Detect which cell encompasses the target text, then output its (X, Y) center coordinate. 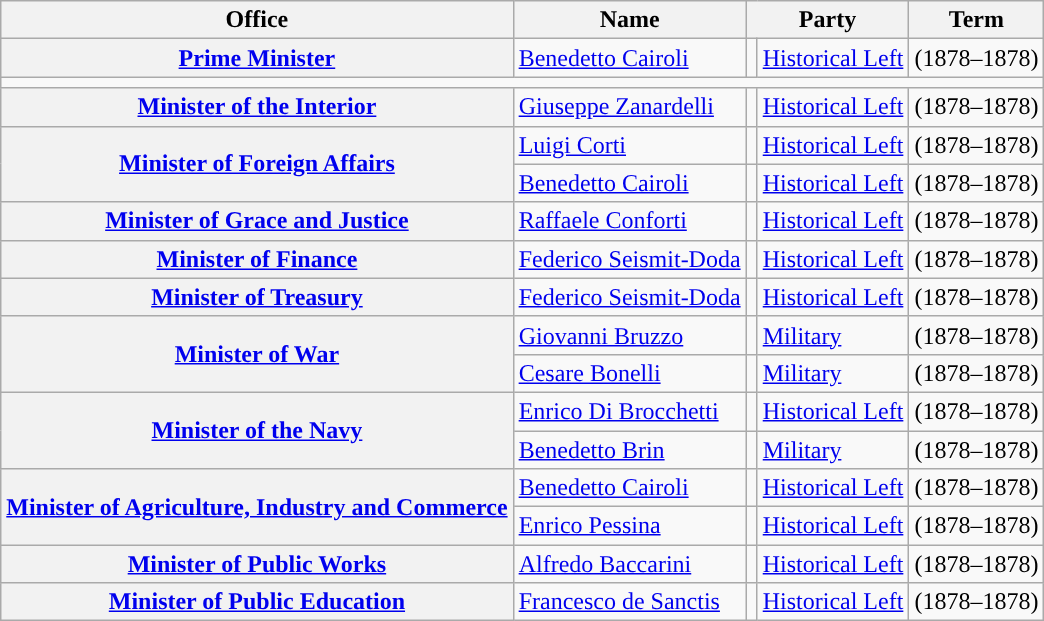
Minister of the Interior (257, 107)
Name (630, 20)
Party (828, 20)
Raffaele Conforti (630, 221)
Luigi Corti (630, 145)
Benedetto Brin (630, 449)
Office (257, 20)
Minister of Finance (257, 259)
Minister of Public Education (257, 602)
Enrico Pessina (630, 526)
Cesare Bonelli (630, 373)
Enrico Di Brocchetti (630, 411)
Alfredo Baccarini (630, 564)
Minister of Foreign Affairs (257, 164)
Minister of Public Works (257, 564)
Giovanni Bruzzo (630, 335)
Minister of the Navy (257, 430)
Term (976, 20)
Prime Minister (257, 58)
Minister of Treasury (257, 297)
Minister of Grace and Justice (257, 221)
Francesco de Sanctis (630, 602)
Minister of Agriculture, Industry and Commerce (257, 507)
Giuseppe Zanardelli (630, 107)
Minister of War (257, 354)
